Identify which cell holds the provided text, then report its (x, y) central coordinate. 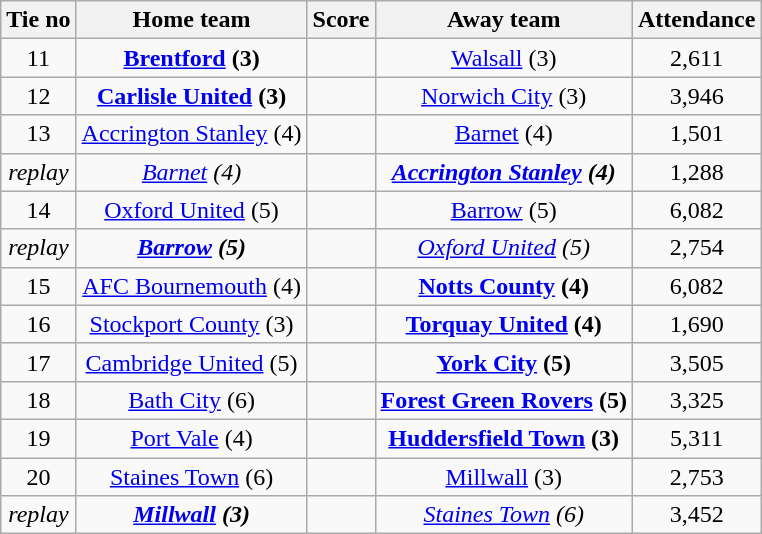
2,611 (696, 58)
3,452 (696, 515)
York City (5) (504, 362)
16 (38, 324)
15 (38, 286)
Bath City (6) (192, 400)
Notts County (4) (504, 286)
17 (38, 362)
2,754 (696, 248)
3,946 (696, 96)
19 (38, 438)
Forest Green Rovers (5) (504, 400)
Attendance (696, 20)
Torquay United (4) (504, 324)
Stockport County (3) (192, 324)
Home team (192, 20)
Away team (504, 20)
1,690 (696, 324)
18 (38, 400)
Brentford (3) (192, 58)
Huddersfield Town (3) (504, 438)
Port Vale (4) (192, 438)
Score (341, 20)
5,311 (696, 438)
20 (38, 477)
1,288 (696, 172)
3,325 (696, 400)
Norwich City (3) (504, 96)
Carlisle United (3) (192, 96)
3,505 (696, 362)
2,753 (696, 477)
11 (38, 58)
Walsall (3) (504, 58)
1,501 (696, 134)
14 (38, 210)
Cambridge United (5) (192, 362)
12 (38, 96)
13 (38, 134)
Tie no (38, 20)
AFC Bournemouth (4) (192, 286)
